Capture the cell that displays the provided text and extract its [x, y] central coordinate. 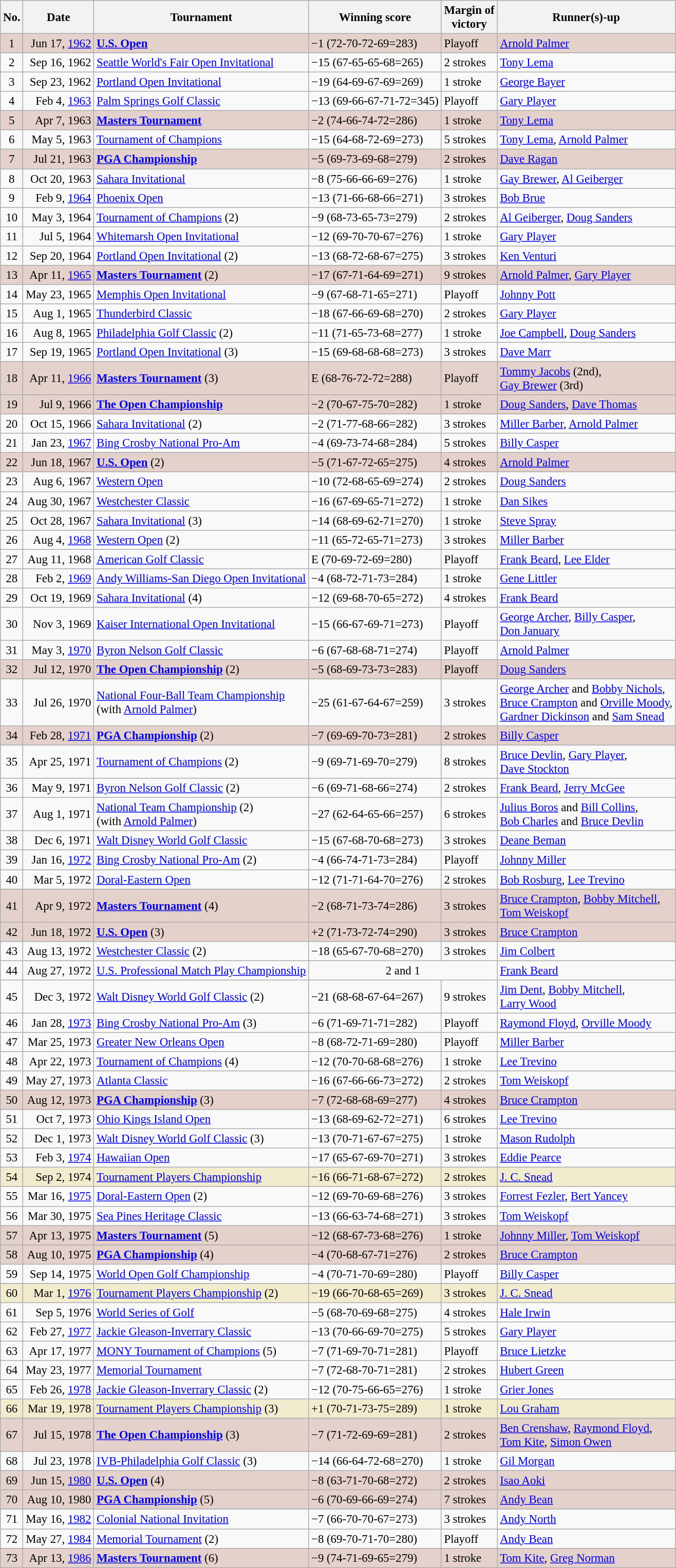
−4 (70-71-70-69=280) [375, 1274]
−9 (74-71-69-65=279) [375, 1558]
1 [12, 44]
Sea Pines Heritage Classic [201, 1216]
Masters Tournament (3) [201, 379]
60 [12, 1293]
Tom Kite, Greg Norman [586, 1558]
Deane Beman [586, 840]
Jul 26, 1970 [59, 703]
Bing Crosby National Pro-Am [201, 443]
−12 (70-75-66-65=276) [375, 1390]
−7 (72-68-70-71=281) [375, 1370]
66 [12, 1409]
Tournament of Champions [201, 140]
−12 (69-70-69-68=276) [375, 1197]
37 [12, 814]
−17 (65-67-69-70=271) [375, 1158]
U.S. Open (2) [201, 463]
51 [12, 1119]
Aug 1, 1971 [59, 814]
42 [12, 932]
8 [12, 179]
+2 (71-73-72-74=290) [375, 932]
Bing Crosby National Pro-Am (3) [201, 1023]
U.S. Professional Match Play Championship [201, 970]
Jul 23, 1978 [59, 1461]
−5 (71-67-72-65=275) [375, 463]
−7 (72-68-68-69=277) [375, 1100]
U.S. Open [201, 44]
Palm Springs Golf Classic [201, 101]
54 [12, 1177]
45 [12, 997]
−13 (69-66-67-71-72=345) [375, 101]
U.S. Open (3) [201, 932]
Mar 25, 1973 [59, 1042]
Apr 13, 1975 [59, 1235]
Grier Jones [586, 1390]
Westchester Classic [201, 501]
41 [12, 906]
Sep 2, 1974 [59, 1177]
Apr 7, 1963 [59, 121]
−11 (65-72-65-71=273) [375, 540]
World Open Golf Championship [201, 1274]
31 [12, 650]
62 [12, 1332]
−14 (66-64-72-68=270) [375, 1461]
40 [12, 879]
−15 (67-65-65-68=265) [375, 63]
National Four-Ball Team Championship(with Arnold Palmer) [201, 703]
Apr 9, 1972 [59, 906]
Aug 4, 1968 [59, 540]
Walt Disney World Golf Classic (3) [201, 1139]
Jim Colbert [586, 951]
Johnny Pott [586, 294]
Dave Marr [586, 352]
May 3, 1970 [59, 650]
Andy North [586, 1519]
PGA Championship (4) [201, 1254]
Jun 18, 1972 [59, 932]
Westchester Classic (2) [201, 951]
46 [12, 1023]
May 27, 1984 [59, 1539]
7 strokes [470, 1500]
Mar 30, 1975 [59, 1216]
Feb 9, 1964 [59, 198]
May 3, 1964 [59, 217]
15 [12, 314]
Byron Nelson Golf Classic (2) [201, 788]
−15 (64-68-72-69=273) [375, 140]
57 [12, 1235]
−7 (71-69-70-71=281) [375, 1351]
Thunderbird Classic [201, 314]
Jan 23, 1967 [59, 443]
Oct 28, 1967 [59, 521]
Whitemarsh Open Invitational [201, 236]
55 [12, 1197]
Portland Open Invitational (3) [201, 352]
Hubert Green [586, 1370]
Frank Beard, Jerry McGee [586, 788]
−19 (66-70-68-65=269) [375, 1293]
Aug 8, 1965 [59, 333]
−15 (69-68-68-68=273) [375, 352]
−18 (65-67-70-68=270) [375, 951]
−16 (67-69-65-71=272) [375, 501]
53 [12, 1158]
25 [12, 521]
Feb 26, 1978 [59, 1390]
32 [12, 670]
19 [12, 405]
36 [12, 788]
Bruce Lietzke [586, 1351]
Jan 28, 1973 [59, 1023]
33 [12, 703]
Mar 19, 1978 [59, 1409]
34 [12, 736]
Atlanta Classic [201, 1081]
−6 (71-69-71-71=282) [375, 1023]
28 [12, 579]
Eddie Pearce [586, 1158]
Apr 11, 1965 [59, 275]
Doral-Eastern Open (2) [201, 1197]
50 [12, 1100]
−7 (66-70-70-67=273) [375, 1519]
Masters Tournament (5) [201, 1235]
−9 (68-73-65-73=279) [375, 217]
−13 (68-69-62-72=271) [375, 1119]
64 [12, 1370]
73 [12, 1558]
9 [12, 198]
Oct 15, 1966 [59, 424]
IVB-Philadelphia Golf Classic (3) [201, 1461]
2 [12, 63]
−2 (70-67-75-70=282) [375, 405]
Apr 13, 1986 [59, 1558]
Date [59, 17]
Feb 3, 1974 [59, 1158]
−4 (69-73-74-68=284) [375, 443]
−25 (61-67-64-67=259) [375, 703]
−21 (68-68-67-64=267) [375, 997]
Steve Spray [586, 521]
−6 (70-69-66-69=274) [375, 1500]
−14 (68-69-62-71=270) [375, 521]
The Open Championship (3) [201, 1436]
Sahara Invitational (3) [201, 521]
68 [12, 1461]
Western Open [201, 482]
30 [12, 624]
Greater New Orleans Open [201, 1042]
Sep 20, 1964 [59, 256]
Aug 1, 1965 [59, 314]
4 [12, 101]
Lou Graham [586, 1409]
Tommy Jacobs (2nd), Gay Brewer (3rd) [586, 379]
−2 (74-66-74-72=286) [375, 121]
Mason Rudolph [586, 1139]
−27 (62-64-65-66=257) [375, 814]
70 [12, 1500]
2 and 1 [403, 970]
Seattle World's Fair Open Invitational [201, 63]
49 [12, 1081]
69 [12, 1481]
47 [12, 1042]
65 [12, 1390]
−15 (66-67-69-71=273) [375, 624]
−7 (71-72-69-69=281) [375, 1436]
E (70-69-72-69=280) [375, 559]
May 9, 1971 [59, 788]
PGA Championship (2) [201, 736]
Dave Ragan [586, 159]
Masters Tournament (4) [201, 906]
Johnny Miller [586, 860]
Sahara Invitational [201, 179]
Memphis Open Invitational [201, 294]
Runner(s)-up [586, 17]
Masters Tournament [201, 121]
George Archer, Billy Casper, Don January [586, 624]
Sep 23, 1962 [59, 82]
−12 (71-71-64-70=276) [375, 879]
26 [12, 540]
George Archer and Bobby Nichols, Bruce Crampton and Orville Moody, Gardner Dickinson and Sam Snead [586, 703]
−5 (68-69-73-73=283) [375, 670]
24 [12, 501]
−7 (69-69-70-73=281) [375, 736]
−8 (75-66-66-69=276) [375, 179]
Feb 28, 1971 [59, 736]
MONY Tournament of Champions (5) [201, 1351]
George Bayer [586, 82]
Jul 12, 1970 [59, 670]
5 [12, 121]
Raymond Floyd, Orville Moody [586, 1023]
48 [12, 1061]
Al Geiberger, Doug Sanders [586, 217]
Jackie Gleason-Inverrary Classic [201, 1332]
−8 (68-72-71-69=280) [375, 1042]
Gil Morgan [586, 1461]
Aug 27, 1972 [59, 970]
Hale Irwin [586, 1312]
10 [12, 217]
6 [12, 140]
The Open Championship (2) [201, 670]
−19 (64-69-67-69=269) [375, 82]
Tournament of Champions (4) [201, 1061]
Sep 5, 1976 [59, 1312]
−13 (66-63-74-68=271) [375, 1216]
Aug 12, 1973 [59, 1100]
Jul 9, 1966 [59, 405]
National Team Championship (2)(with Arnold Palmer) [201, 814]
67 [12, 1436]
May 23, 1965 [59, 294]
−5 (69-73-69-68=279) [375, 159]
Walt Disney World Golf Classic (2) [201, 997]
−9 (67-68-71-65=271) [375, 294]
Dan Sikes [586, 501]
Frank Beard, Lee Elder [586, 559]
39 [12, 860]
8 strokes [470, 762]
Kaiser International Open Invitational [201, 624]
Jul 15, 1978 [59, 1436]
29 [12, 598]
Tournament Players Championship (3) [201, 1409]
59 [12, 1274]
Memorial Tournament [201, 1370]
−13 (71-66-68-66=271) [375, 198]
Miller Barber, Arnold Palmer [586, 424]
Isao Aoki [586, 1481]
PGA Championship [201, 159]
May 5, 1963 [59, 140]
14 [12, 294]
Portland Open Invitational [201, 82]
Apr 25, 1971 [59, 762]
Jackie Gleason-Inverrary Classic (2) [201, 1390]
Ben Crenshaw, Raymond Floyd, Tom Kite, Simon Owen [586, 1436]
18 [12, 379]
−4 (70-68-67-71=276) [375, 1254]
−1 (72-70-72-69=283) [375, 44]
Joe Campbell, Doug Sanders [586, 333]
72 [12, 1539]
Gene Littler [586, 579]
−10 (72-68-65-69=274) [375, 482]
−13 (70-66-69-70=275) [375, 1332]
Memorial Tournament (2) [201, 1539]
Aug 10, 1980 [59, 1500]
−13 (70-71-67-67=275) [375, 1139]
PGA Championship (5) [201, 1500]
Sep 19, 1965 [59, 352]
−8 (63-71-70-68=272) [375, 1481]
May 23, 1977 [59, 1370]
Feb 27, 1977 [59, 1332]
16 [12, 333]
PGA Championship (3) [201, 1100]
The Open Championship [201, 405]
Sep 16, 1962 [59, 63]
Jim Dent, Bobby Mitchell, Larry Wood [586, 997]
Jul 5, 1964 [59, 236]
Dec 6, 1971 [59, 840]
Gay Brewer, Al Geiberger [586, 179]
52 [12, 1139]
Sep 14, 1975 [59, 1274]
Apr 17, 1977 [59, 1351]
Walt Disney World Golf Classic [201, 840]
21 [12, 443]
−6 (67-68-68-71=274) [375, 650]
−9 (69-71-69-70=279) [375, 762]
−12 (68-67-73-68=276) [375, 1235]
17 [12, 352]
Feb 2, 1969 [59, 579]
Masters Tournament (6) [201, 1558]
27 [12, 559]
Julius Boros and Bill Collins, Bob Charles and Bruce Devlin [586, 814]
Byron Nelson Golf Classic [201, 650]
Masters Tournament (2) [201, 275]
Oct 20, 1963 [59, 179]
Dec 3, 1972 [59, 997]
Aug 30, 1967 [59, 501]
Aug 13, 1972 [59, 951]
71 [12, 1519]
43 [12, 951]
Andy Williams-San Diego Open Invitational [201, 579]
Aug 11, 1968 [59, 559]
−15 (67-68-70-68=273) [375, 840]
−11 (71-65-73-68=277) [375, 333]
Oct 19, 1969 [59, 598]
−17 (67-71-64-69=271) [375, 275]
World Series of Golf [201, 1312]
Dec 1, 1973 [59, 1139]
Oct 7, 1973 [59, 1119]
Jun 17, 1962 [59, 44]
38 [12, 840]
20 [12, 424]
Aug 6, 1967 [59, 482]
44 [12, 970]
−18 (67-66-69-68=270) [375, 314]
Forrest Fezler, Bert Yancey [586, 1197]
Ken Venturi [586, 256]
Feb 4, 1963 [59, 101]
American Golf Classic [201, 559]
Hawaiian Open [201, 1158]
Portland Open Invitational (2) [201, 256]
35 [12, 762]
Ohio Kings Island Open [201, 1119]
Arnold Palmer, Gary Player [586, 275]
Mar 16, 1975 [59, 1197]
Doug Sanders, Dave Thomas [586, 405]
63 [12, 1351]
Sahara Invitational (4) [201, 598]
Mar 1, 1976 [59, 1293]
Colonial National Invitation [201, 1519]
May 16, 1982 [59, 1519]
23 [12, 482]
Bob Rosburg, Lee Trevino [586, 879]
3 [12, 82]
Jun 15, 1980 [59, 1481]
58 [12, 1254]
−8 (69-70-71-70=280) [375, 1539]
Tournament [201, 17]
E (68-76-72-72=288) [375, 379]
Margin ofvictory [470, 17]
Mar 5, 1972 [59, 879]
Jun 18, 1967 [59, 463]
13 [12, 275]
Sahara Invitational (2) [201, 424]
−16 (66-71-68-67=272) [375, 1177]
−6 (69-71-68-66=274) [375, 788]
−16 (67-66-66-73=272) [375, 1081]
22 [12, 463]
56 [12, 1216]
Aug 10, 1975 [59, 1254]
U.S. Open (4) [201, 1481]
−12 (69-68-70-65=272) [375, 598]
Jul 21, 1963 [59, 159]
−4 (66-74-71-73=284) [375, 860]
Apr 11, 1966 [59, 379]
No. [12, 17]
Tournament Players Championship (2) [201, 1293]
Philadelphia Golf Classic (2) [201, 333]
Bruce Crampton, Bobby Mitchell, Tom Weiskopf [586, 906]
−4 (68-72-71-73=284) [375, 579]
−5 (68-70-69-68=275) [375, 1312]
−13 (68-72-68-67=275) [375, 256]
Winning score [375, 17]
May 27, 1973 [59, 1081]
Tournament Players Championship [201, 1177]
−12 (70-70-68-68=276) [375, 1061]
+1 (70-71-73-75=289) [375, 1409]
12 [12, 256]
Apr 22, 1973 [59, 1061]
11 [12, 236]
Phoenix Open [201, 198]
Tony Lema, Arnold Palmer [586, 140]
Bruce Devlin, Gary Player, Dave Stockton [586, 762]
−12 (69-70-70-67=276) [375, 236]
61 [12, 1312]
Johnny Miller, Tom Weiskopf [586, 1235]
Western Open (2) [201, 540]
7 [12, 159]
Jan 16, 1972 [59, 860]
−2 (68-71-73-74=286) [375, 906]
Bob Brue [586, 198]
Doral-Eastern Open [201, 879]
Nov 3, 1969 [59, 624]
−2 (71-77-68-66=282) [375, 424]
Bing Crosby National Pro-Am (2) [201, 860]
